Locate the cell with the specified text and output its (X, Y) center coordinate. 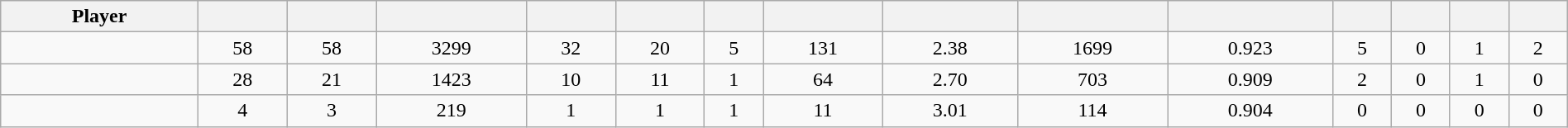
3.01 (949, 111)
28 (242, 79)
131 (824, 48)
21 (332, 79)
2.70 (949, 79)
1423 (452, 79)
114 (1092, 111)
32 (571, 48)
219 (452, 111)
0.909 (1250, 79)
703 (1092, 79)
0.904 (1250, 111)
2.38 (949, 48)
4 (242, 111)
20 (660, 48)
Player (99, 17)
3 (332, 111)
1699 (1092, 48)
10 (571, 79)
0.923 (1250, 48)
64 (824, 79)
3299 (452, 48)
